From the cell containing the given text, extract its center point as [X, Y] coordinate. 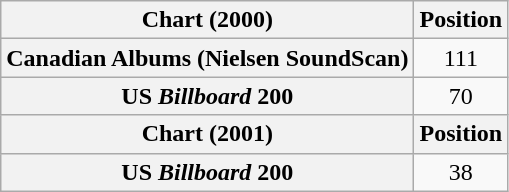
38 [461, 172]
111 [461, 58]
70 [461, 96]
Chart (2001) [208, 134]
Canadian Albums (Nielsen SoundScan) [208, 58]
Chart (2000) [208, 20]
